Detect which cell encompasses the target text, then output its [x, y] center coordinate. 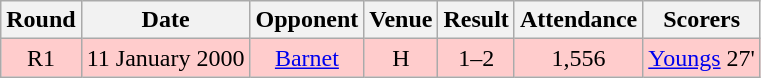
H [401, 58]
11 January 2000 [166, 58]
Venue [401, 20]
Round [41, 20]
Opponent [307, 20]
Scorers [702, 20]
R1 [41, 58]
1,556 [578, 58]
1–2 [476, 58]
Result [476, 20]
Attendance [578, 20]
Barnet [307, 58]
Youngs 27' [702, 58]
Date [166, 20]
